Return the [X, Y] coordinate for the center point of the cell that contains the specified text.  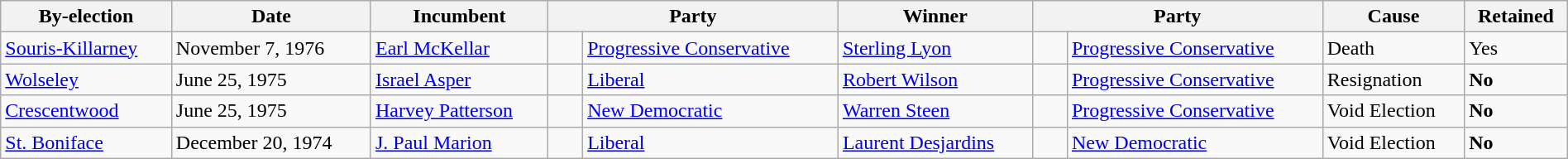
Death [1393, 48]
Retained [1517, 17]
Yes [1517, 48]
Cause [1393, 17]
Date [271, 17]
Crescentwood [86, 111]
Souris-Killarney [86, 48]
Harvey Patterson [459, 111]
Winner [935, 17]
Laurent Desjardins [935, 142]
St. Boniface [86, 142]
Israel Asper [459, 79]
Resignation [1393, 79]
J. Paul Marion [459, 142]
Earl McKellar [459, 48]
Robert Wilson [935, 79]
By-election [86, 17]
Sterling Lyon [935, 48]
Wolseley [86, 79]
Incumbent [459, 17]
Warren Steen [935, 111]
November 7, 1976 [271, 48]
December 20, 1974 [271, 142]
